Locate the cell with the specified text and output its (X, Y) center coordinate. 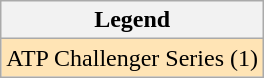
Legend (132, 20)
ATP Challenger Series (1) (132, 58)
